Provide the (X, Y) coordinate of the cell's center where the given text is located.  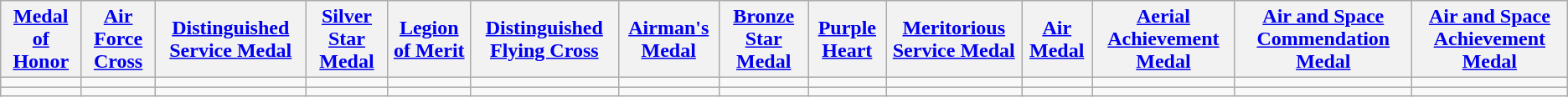
Legion of Merit (429, 39)
Distinguished Service Medal (230, 39)
Purple Heart (848, 39)
Air Medal (1057, 39)
Bronze Star Medal (764, 39)
Silver Star Medal (347, 39)
Aerial Achievement Medal (1164, 39)
Medal of Honor (41, 39)
Airman's Medal (668, 39)
Air Force Cross (119, 39)
Meritorious Service Medal (954, 39)
Air and Space Commendation Medal (1323, 39)
Air and Space Achievement Medal (1489, 39)
Distinguished Flying Cross (544, 39)
